Determine the (X, Y) coordinate at the center of the cell enclosing the given text.  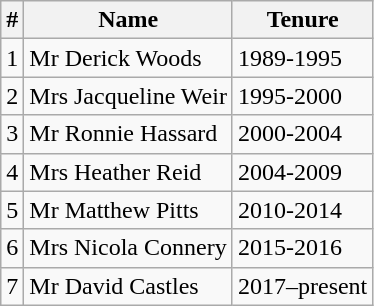
6 (12, 248)
1989-1995 (302, 58)
1995-2000 (302, 96)
Mr Ronnie Hassard (128, 134)
7 (12, 286)
Tenure (302, 20)
Mrs Nicola Connery (128, 248)
1 (12, 58)
Mr Matthew Pitts (128, 210)
2015-2016 (302, 248)
2017–present (302, 286)
2010-2014 (302, 210)
Mrs Heather Reid (128, 172)
2000-2004 (302, 134)
2 (12, 96)
Mr Derick Woods (128, 58)
Mr David Castles (128, 286)
# (12, 20)
Mrs Jacqueline Weir (128, 96)
2004-2009 (302, 172)
5 (12, 210)
3 (12, 134)
4 (12, 172)
Name (128, 20)
